Scan for the cell matching the given text and deliver its (x, y) coordinate at center. 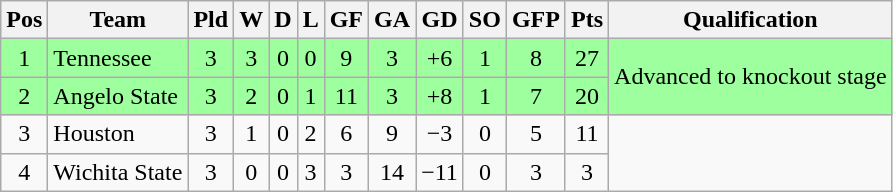
Tennessee (118, 58)
GD (440, 20)
W (252, 20)
D (283, 20)
Angelo State (118, 96)
7 (536, 96)
6 (346, 134)
L (310, 20)
20 (586, 96)
Houston (118, 134)
27 (586, 58)
−3 (440, 134)
+8 (440, 96)
GF (346, 20)
Pos (24, 20)
Wichita State (118, 172)
14 (392, 172)
4 (24, 172)
Qualification (751, 20)
Pld (211, 20)
Team (118, 20)
GA (392, 20)
+6 (440, 58)
−11 (440, 172)
Pts (586, 20)
5 (536, 134)
8 (536, 58)
GFP (536, 20)
SO (484, 20)
Advanced to knockout stage (751, 77)
